Return the [x, y] coordinate for the center point of the cell that contains the specified text.  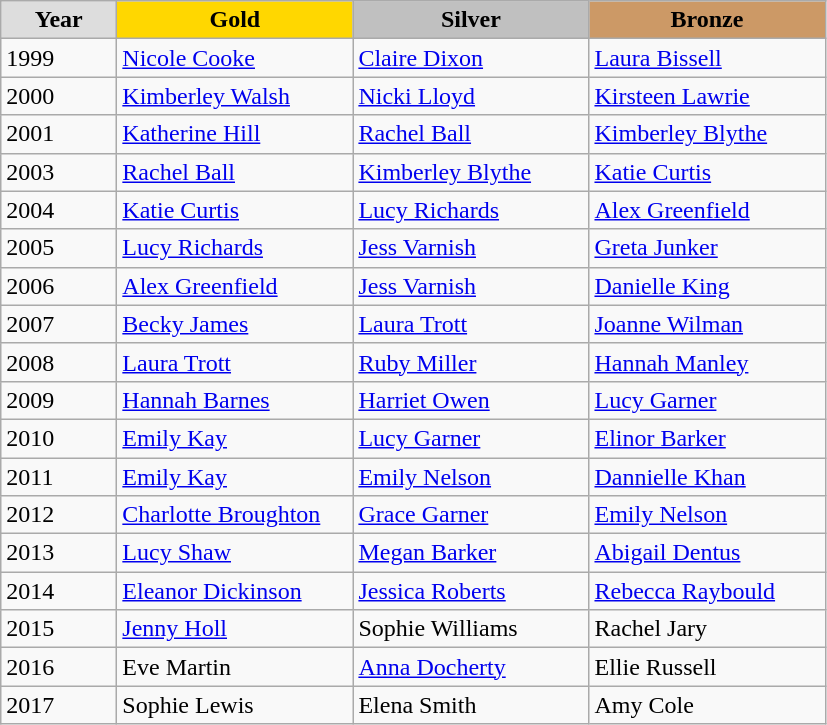
Dannielle Khan [707, 477]
Sophie Williams [471, 629]
Rachel Jary [707, 629]
Danielle King [707, 286]
2015 [59, 629]
2004 [59, 210]
Gold [235, 20]
Elena Smith [471, 705]
Bronze [707, 20]
Katherine Hill [235, 134]
Amy Cole [707, 705]
Kimberley Walsh [235, 96]
Eleanor Dickinson [235, 591]
2010 [59, 438]
2013 [59, 553]
Year [59, 20]
Kirsteen Lawrie [707, 96]
2007 [59, 324]
Jenny Holl [235, 629]
Becky James [235, 324]
Silver [471, 20]
Anna Docherty [471, 667]
Lucy Shaw [235, 553]
2000 [59, 96]
2003 [59, 172]
Nicole Cooke [235, 58]
Joanne Wilman [707, 324]
Greta Junker [707, 248]
Megan Barker [471, 553]
Laura Bissell [707, 58]
Sophie Lewis [235, 705]
Charlotte Broughton [235, 515]
Eve Martin [235, 667]
2012 [59, 515]
2017 [59, 705]
2008 [59, 362]
2011 [59, 477]
2001 [59, 134]
Grace Garner [471, 515]
2006 [59, 286]
Rebecca Raybould [707, 591]
Hannah Barnes [235, 400]
Harriet Owen [471, 400]
2014 [59, 591]
2005 [59, 248]
1999 [59, 58]
Ruby Miller [471, 362]
Nicki Lloyd [471, 96]
Abigail Dentus [707, 553]
Jessica Roberts [471, 591]
Claire Dixon [471, 58]
Elinor Barker [707, 438]
2009 [59, 400]
Hannah Manley [707, 362]
Ellie Russell [707, 667]
2016 [59, 667]
